Return the (X, Y) coordinate for the center point of the cell that contains the specified text.  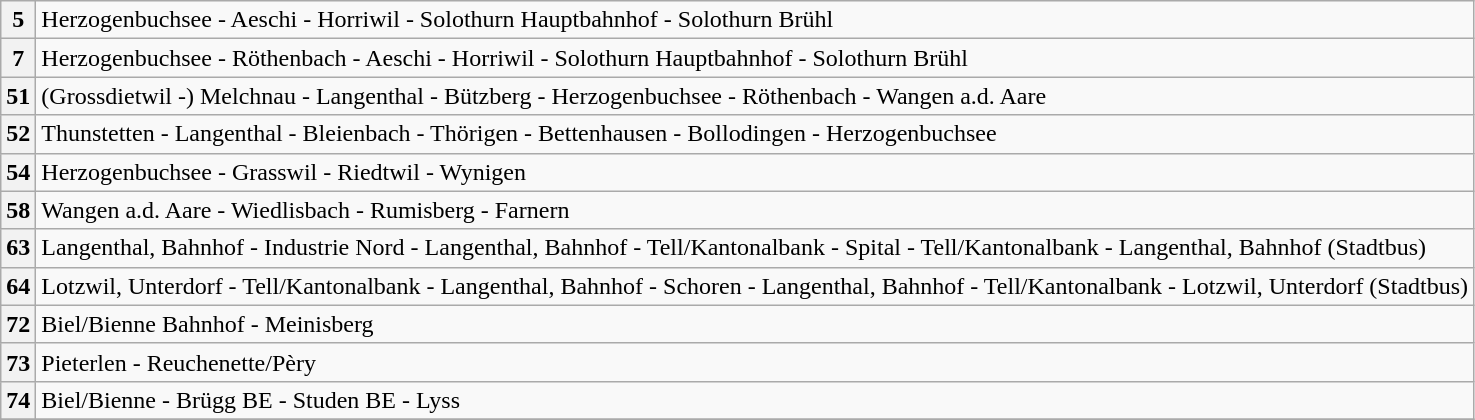
Biel/Bienne Bahnhof - Meinisberg (755, 324)
58 (18, 210)
73 (18, 362)
7 (18, 58)
72 (18, 324)
(Grossdietwil -) Melchnau - Langenthal - Bützberg - Herzogenbuchsee - Röthenbach - Wangen a.d. Aare (755, 96)
54 (18, 172)
74 (18, 400)
52 (18, 134)
64 (18, 286)
Thunstetten - Langenthal - Bleienbach - Thörigen - Bettenhausen - Bollodingen - Herzogenbuchsee (755, 134)
Langenthal, Bahnhof - Industrie Nord - Langenthal, Bahnhof - Tell/Kantonalbank - Spital - Tell/Kantonalbank - Langenthal, Bahnhof (Stadtbus) (755, 248)
Wangen a.d. Aare - Wiedlisbach - Rumisberg - Farnern (755, 210)
Biel/Bienne - Brügg BE - Studen BE - Lyss (755, 400)
63 (18, 248)
Herzogenbuchsee - Grasswil - Riedtwil - Wynigen (755, 172)
Herzogenbuchsee - Aeschi - Horriwil - Solothurn Hauptbahnhof - Solothurn Brühl (755, 20)
51 (18, 96)
Pieterlen - Reuchenette/Pèry (755, 362)
Herzogenbuchsee - Röthenbach - Aeschi - Horriwil - Solothurn Hauptbahnhof - Solothurn Brühl (755, 58)
5 (18, 20)
Lotzwil, Unterdorf - Tell/Kantonalbank - Langenthal, Bahnhof - Schoren - Langenthal, Bahnhof - Tell/Kantonalbank - Lotzwil, Unterdorf (Stadtbus) (755, 286)
